Return the (x, y) coordinate for the center point of the cell that contains the specified text.  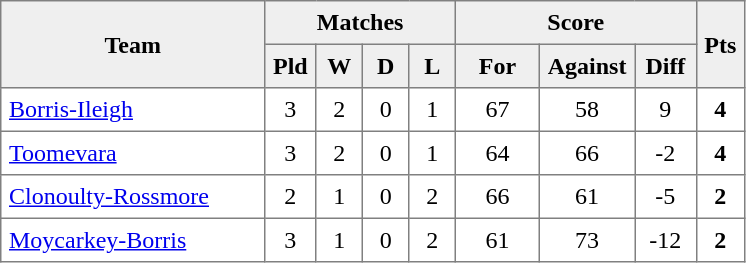
-5 (666, 197)
Against (586, 66)
67 (497, 110)
L (432, 66)
-2 (666, 153)
Borris-Ileigh (133, 110)
Matches (360, 23)
Diff (666, 66)
73 (586, 240)
Score (576, 23)
9 (666, 110)
Moycarkey-Borris (133, 240)
Clonoulty-Rossmore (133, 197)
For (497, 66)
64 (497, 153)
Toomevara (133, 153)
D (385, 66)
58 (586, 110)
W (339, 66)
Pts (720, 44)
Pld (290, 66)
-12 (666, 240)
Team (133, 44)
